Determine the (x, y) coordinate at the center of the cell enclosing the given text.  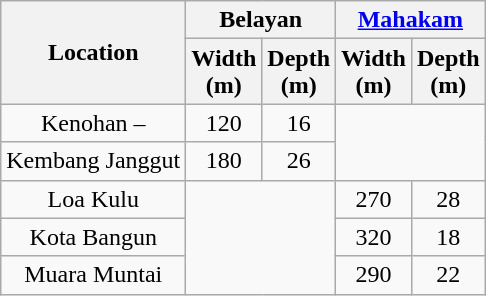
120 (224, 123)
Mahakam (411, 20)
270 (374, 199)
Muara Muntai (94, 275)
320 (374, 237)
Kenohan – (94, 123)
Loa Kulu (94, 199)
26 (299, 161)
180 (224, 161)
28 (448, 199)
Kembang Janggut (94, 161)
16 (299, 123)
Kota Bangun (94, 237)
Location (94, 52)
290 (374, 275)
Belayan (261, 20)
22 (448, 275)
18 (448, 237)
